Scan for the cell matching the given text and deliver its (X, Y) coordinate at center. 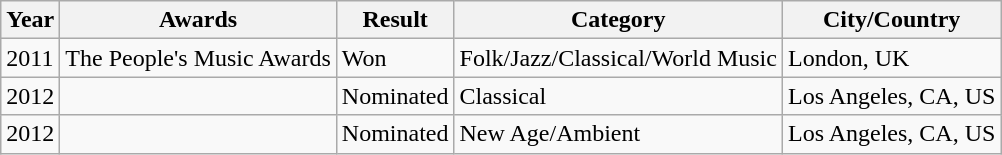
Year (30, 20)
New Age/Ambient (618, 134)
Won (395, 58)
Result (395, 20)
The People's Music Awards (198, 58)
Awards (198, 20)
2011 (30, 58)
Category (618, 20)
City/Country (891, 20)
Folk/Jazz/Classical/World Music (618, 58)
Classical (618, 96)
London, UK (891, 58)
